For the text-containing cell, return its midpoint in [x, y] coordinate format. 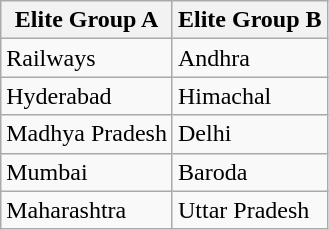
Maharashtra [87, 210]
Hyderabad [87, 96]
Mumbai [87, 172]
Madhya Pradesh [87, 134]
Himachal [250, 96]
Delhi [250, 134]
Railways [87, 58]
Andhra [250, 58]
Elite Group A [87, 20]
Uttar Pradesh [250, 210]
Elite Group B [250, 20]
Baroda [250, 172]
